From the cell containing the given text, extract its center point as (X, Y) coordinate. 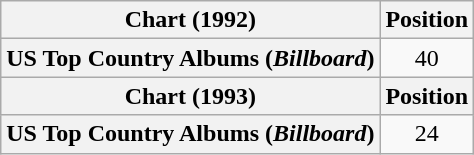
40 (427, 58)
Chart (1993) (190, 96)
Chart (1992) (190, 20)
24 (427, 134)
